Output the (x, y) coordinate of the center of the cell containing the given text.  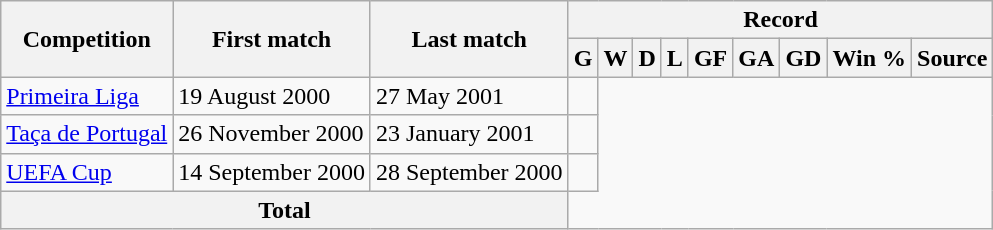
L (674, 58)
27 May 2001 (469, 96)
GF (710, 58)
W (616, 58)
Win % (870, 58)
G (583, 58)
19 August 2000 (272, 96)
Record (780, 20)
Taça de Portugal (87, 134)
GD (804, 58)
23 January 2001 (469, 134)
First match (272, 39)
14 September 2000 (272, 172)
28 September 2000 (469, 172)
UEFA Cup (87, 172)
Source (952, 58)
Last match (469, 39)
Competition (87, 39)
D (647, 58)
Primeira Liga (87, 96)
26 November 2000 (272, 134)
GA (756, 58)
Total (284, 210)
